Pinpoint the cell where the given text exists, returning its [X, Y] midpoint coordinate. 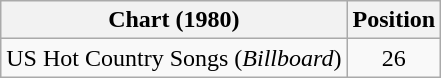
26 [394, 58]
US Hot Country Songs (Billboard) [174, 58]
Chart (1980) [174, 20]
Position [394, 20]
